From the cell containing the given text, extract its center point as (X, Y) coordinate. 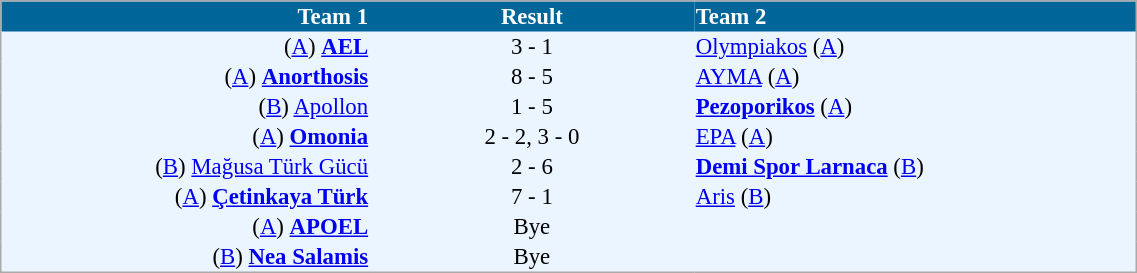
3 - 1 (532, 47)
(A) AEL (186, 47)
Result (532, 16)
(A) Anorthosis (186, 77)
7 - 1 (532, 197)
(A) Çetinkaya Türk (186, 197)
Demi Spor Larnaca (B) (916, 167)
(A) Omonia (186, 137)
(A) APOEL (186, 227)
Team 2 (916, 16)
8 - 5 (532, 77)
Pezoporikos (A) (916, 107)
2 - 2, 3 - 0 (532, 137)
(B) Mağusa Türk Gücü (186, 167)
(B) Apollon (186, 107)
Olympiakos (A) (916, 47)
EPA (A) (916, 137)
Team 1 (186, 16)
2 - 6 (532, 167)
Aris (B) (916, 197)
AYMA (A) (916, 77)
1 - 5 (532, 107)
(B) Nea Salamis (186, 258)
